Pinpoint the cell where the given text exists, returning its [X, Y] midpoint coordinate. 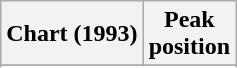
Chart (1993) [72, 34]
Peakposition [189, 34]
